Extract the [X, Y] coordinate from the center of the cell holding the provided text.  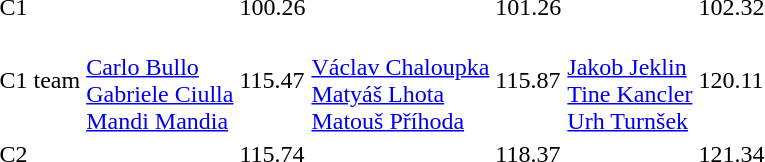
Carlo BulloGabriele CiullaMandi Mandia [160, 80]
115.87 [528, 80]
Jakob JeklinTine KanclerUrh Turnšek [630, 80]
115.47 [272, 80]
Václav ChaloupkaMatyáš LhotaMatouš Příhoda [400, 80]
